For the text-containing cell, return its midpoint in [x, y] coordinate format. 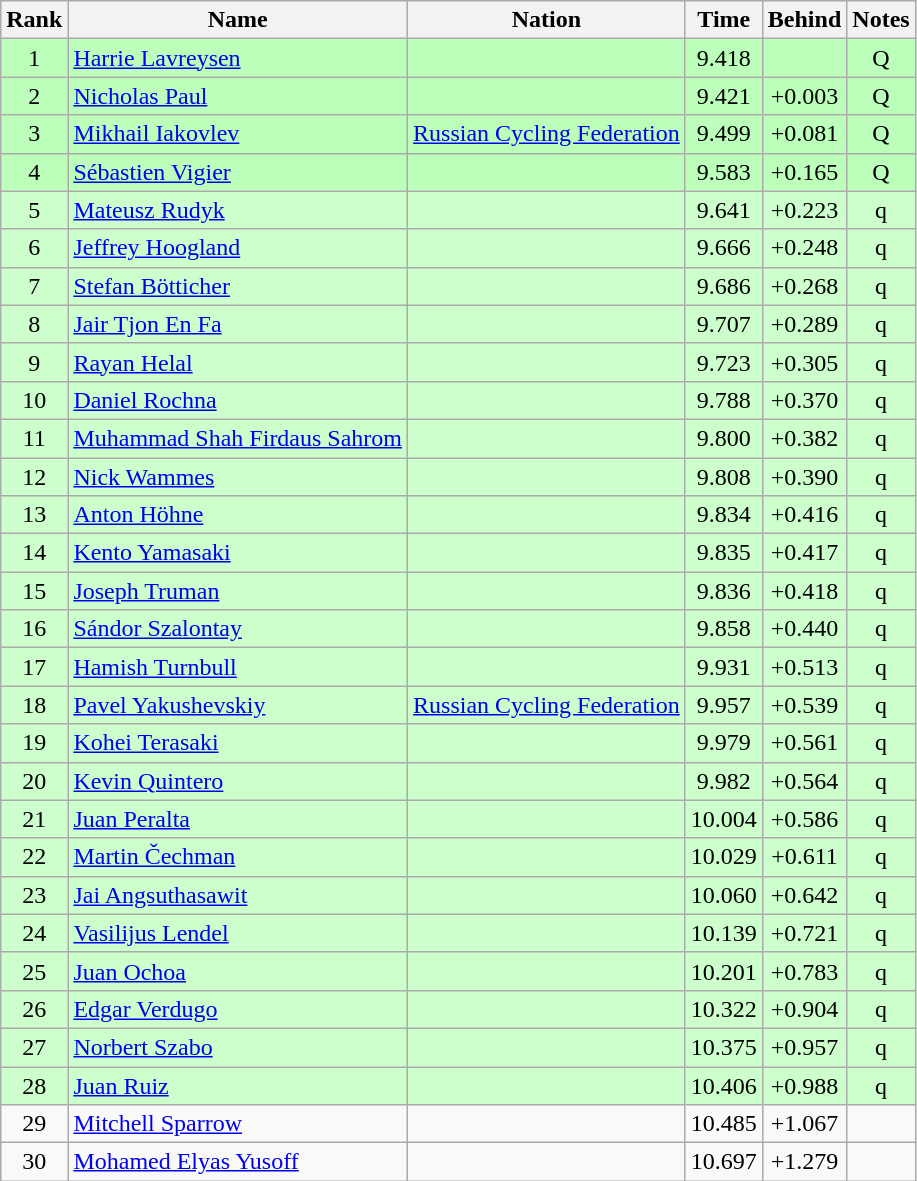
Rank [34, 20]
9.666 [724, 248]
10.060 [724, 895]
26 [34, 1009]
20 [34, 781]
9.421 [724, 96]
+0.440 [804, 629]
9 [34, 362]
14 [34, 553]
Daniel Rochna [238, 400]
10.201 [724, 971]
+0.904 [804, 1009]
+0.165 [804, 172]
15 [34, 591]
10.139 [724, 933]
Hamish Turnbull [238, 667]
9.641 [724, 210]
10.485 [724, 1124]
6 [34, 248]
1 [34, 58]
17 [34, 667]
13 [34, 515]
+0.289 [804, 324]
Mateusz Rudyk [238, 210]
9.418 [724, 58]
3 [34, 134]
22 [34, 857]
Kohei Terasaki [238, 743]
Juan Ruiz [238, 1085]
11 [34, 438]
Nicholas Paul [238, 96]
+0.382 [804, 438]
+0.721 [804, 933]
Jeffrey Hoogland [238, 248]
Nation [547, 20]
Mitchell Sparrow [238, 1124]
28 [34, 1085]
Pavel Yakushevskiy [238, 705]
Muhammad Shah Firdaus Sahrom [238, 438]
9.858 [724, 629]
9.931 [724, 667]
18 [34, 705]
Jair Tjon En Fa [238, 324]
12 [34, 477]
4 [34, 172]
Kevin Quintero [238, 781]
+0.957 [804, 1047]
9.686 [724, 286]
+0.003 [804, 96]
+0.611 [804, 857]
10.697 [724, 1162]
10.375 [724, 1047]
9.979 [724, 743]
Juan Ochoa [238, 971]
9.982 [724, 781]
10 [34, 400]
29 [34, 1124]
Harrie Lavreysen [238, 58]
Jai Angsuthasawit [238, 895]
+0.513 [804, 667]
9.835 [724, 553]
+1.067 [804, 1124]
Stefan Bötticher [238, 286]
Nick Wammes [238, 477]
23 [34, 895]
10.004 [724, 819]
Sébastien Vigier [238, 172]
+0.305 [804, 362]
+0.539 [804, 705]
Joseph Truman [238, 591]
+0.417 [804, 553]
Kento Yamasaki [238, 553]
Martin Čechman [238, 857]
+0.248 [804, 248]
7 [34, 286]
+0.390 [804, 477]
Juan Peralta [238, 819]
9.808 [724, 477]
9.499 [724, 134]
30 [34, 1162]
16 [34, 629]
10.406 [724, 1085]
+0.268 [804, 286]
Notes [881, 20]
+0.081 [804, 134]
+0.418 [804, 591]
9.583 [724, 172]
19 [34, 743]
Mohamed Elyas Yusoff [238, 1162]
25 [34, 971]
24 [34, 933]
9.834 [724, 515]
Norbert Szabo [238, 1047]
Edgar Verdugo [238, 1009]
+1.279 [804, 1162]
9.723 [724, 362]
9.707 [724, 324]
9.836 [724, 591]
27 [34, 1047]
10.322 [724, 1009]
Behind [804, 20]
+0.988 [804, 1085]
9.957 [724, 705]
+0.370 [804, 400]
+0.223 [804, 210]
+0.416 [804, 515]
Rayan Helal [238, 362]
+0.561 [804, 743]
+0.564 [804, 781]
Mikhail Iakovlev [238, 134]
9.788 [724, 400]
Anton Höhne [238, 515]
10.029 [724, 857]
9.800 [724, 438]
Sándor Szalontay [238, 629]
21 [34, 819]
8 [34, 324]
+0.642 [804, 895]
2 [34, 96]
+0.586 [804, 819]
Vasilijus Lendel [238, 933]
Name [238, 20]
Time [724, 20]
5 [34, 210]
+0.783 [804, 971]
